Search for the cell housing the specified text and yield its [X, Y] center coordinate. 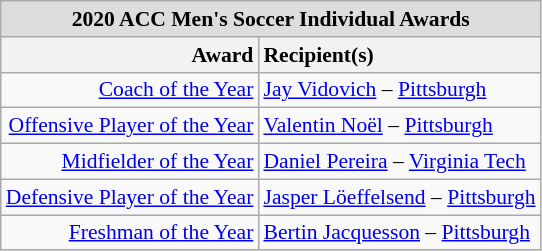
Offensive Player of the Year [130, 126]
Award [130, 55]
Jasper Löeffelsend – Pittsburgh [399, 197]
2020 ACC Men's Soccer Individual Awards [271, 19]
Daniel Pereira – Virginia Tech [399, 162]
Defensive Player of the Year [130, 197]
Freshman of the Year [130, 233]
Recipient(s) [399, 55]
Valentin Noël – Pittsburgh [399, 126]
Jay Vidovich – Pittsburgh [399, 90]
Coach of the Year [130, 90]
Bertin Jacquesson – Pittsburgh [399, 233]
Midfielder of the Year [130, 162]
